For the text-containing cell, return its midpoint in (X, Y) coordinate format. 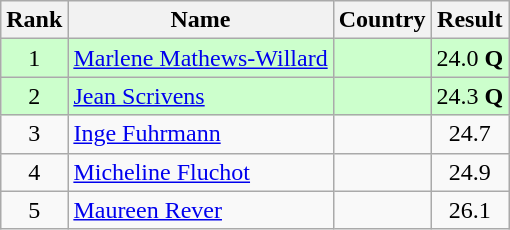
24.9 (470, 172)
Micheline Fluchot (200, 172)
1 (34, 58)
24.0 Q (470, 58)
4 (34, 172)
Marlene Mathews-Willard (200, 58)
Result (470, 20)
Jean Scrivens (200, 96)
Inge Fuhrmann (200, 134)
Name (200, 20)
24.7 (470, 134)
Rank (34, 20)
2 (34, 96)
Maureen Rever (200, 210)
24.3 Q (470, 96)
Country (382, 20)
3 (34, 134)
5 (34, 210)
26.1 (470, 210)
